From the cell containing the given text, extract its center point as (X, Y) coordinate. 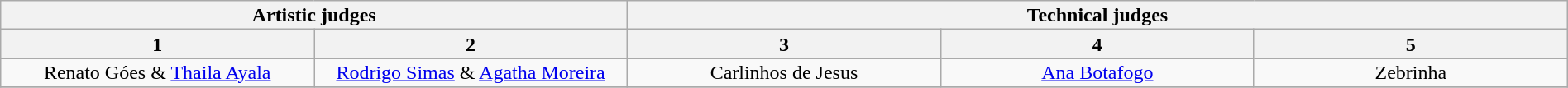
Rodrigo Simas & Agatha Moreira (471, 72)
Artistic judges (314, 15)
1 (157, 44)
Zebrinha (1411, 72)
Technical judges (1098, 15)
2 (471, 44)
Carlinhos de Jesus (784, 72)
Ana Botafogo (1097, 72)
Renato Góes & Thaila Ayala (157, 72)
3 (784, 44)
5 (1411, 44)
4 (1097, 44)
